Locate the cell with the specified text and output its [x, y] center coordinate. 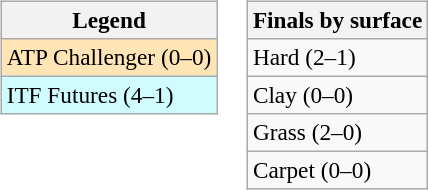
Finals by surface [337, 20]
Hard (2–1) [337, 57]
Grass (2–0) [337, 133]
ATP Challenger (0–0) [108, 57]
Legend [108, 20]
Clay (0–0) [337, 95]
Carpet (0–0) [337, 171]
ITF Futures (4–1) [108, 95]
